Find where the given text appears and provide that cell's center as [X, Y] coordinate. 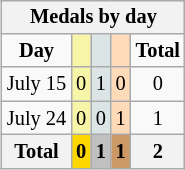
Day [36, 51]
Medals by day [94, 17]
July 24 [36, 118]
2 [158, 152]
July 15 [36, 84]
